Provide the (x, y) coordinate of the cell's center where the given text is located.  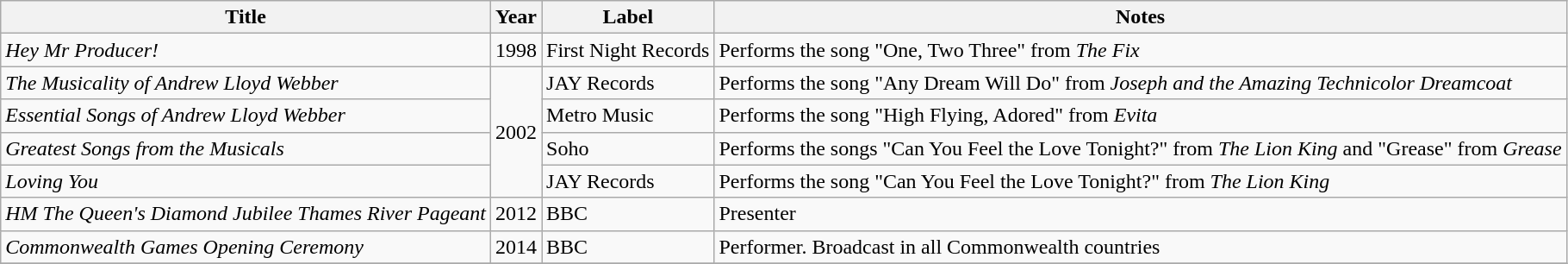
Performs the song "One, Two Three" from The Fix (1141, 50)
Performs the song "Any Dream Will Do" from Joseph and the Amazing Technicolor Dreamcoat (1141, 83)
Title (246, 17)
The Musicality of Andrew Lloyd Webber (246, 83)
Metro Music (628, 116)
Notes (1141, 17)
Performs the song "High Flying, Adored" from Evita (1141, 116)
Performs the songs "Can You Feel the Love Tonight?" from The Lion King and "Grease" from Grease (1141, 148)
HM The Queen's Diamond Jubilee Thames River Pageant (246, 214)
Commonwealth Games Opening Ceremony (246, 247)
Performer. Broadcast in all Commonwealth countries (1141, 247)
2002 (517, 132)
Loving You (246, 181)
Hey Mr Producer! (246, 50)
Presenter (1141, 214)
Year (517, 17)
Label (628, 17)
Performs the song "Can You Feel the Love Tonight?" from The Lion King (1141, 181)
2012 (517, 214)
1998 (517, 50)
Soho (628, 148)
Essential Songs of Andrew Lloyd Webber (246, 116)
Greatest Songs from the Musicals (246, 148)
2014 (517, 247)
First Night Records (628, 50)
